Pinpoint the cell where the given text exists, returning its (x, y) midpoint coordinate. 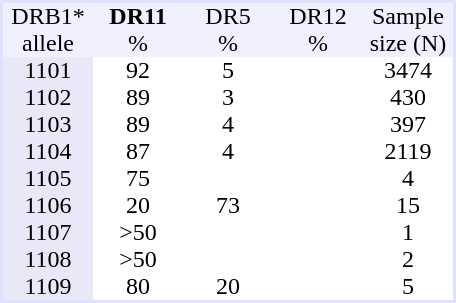
1108 (48, 260)
DR12 (318, 16)
2 (408, 260)
DRB1* (48, 16)
1101 (48, 70)
397 (408, 124)
DR11 (138, 16)
1104 (48, 152)
15 (408, 206)
80 (138, 286)
3474 (408, 70)
1105 (48, 178)
430 (408, 98)
1109 (48, 286)
1106 (48, 206)
1103 (48, 124)
DR5 (228, 16)
1102 (48, 98)
allele (48, 44)
1 (408, 232)
87 (138, 152)
75 (138, 178)
73 (228, 206)
92 (138, 70)
Sample (408, 16)
1107 (48, 232)
2119 (408, 152)
size (N) (408, 44)
3 (228, 98)
